Output the (x, y) coordinate of the center of the cell containing the given text.  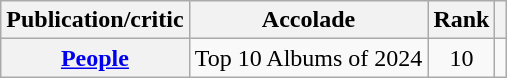
People (95, 58)
10 (462, 58)
Accolade (308, 20)
Publication/critic (95, 20)
Top 10 Albums of 2024 (308, 58)
Rank (462, 20)
